Locate the cell with the specified text and output its [X, Y] center coordinate. 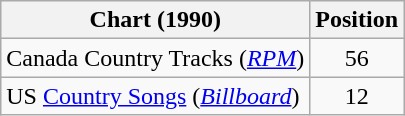
US Country Songs (Billboard) [156, 96]
56 [357, 58]
12 [357, 96]
Chart (1990) [156, 20]
Canada Country Tracks (RPM) [156, 58]
Position [357, 20]
